Provide the [x, y] coordinate of the cell's center where the given text is located.  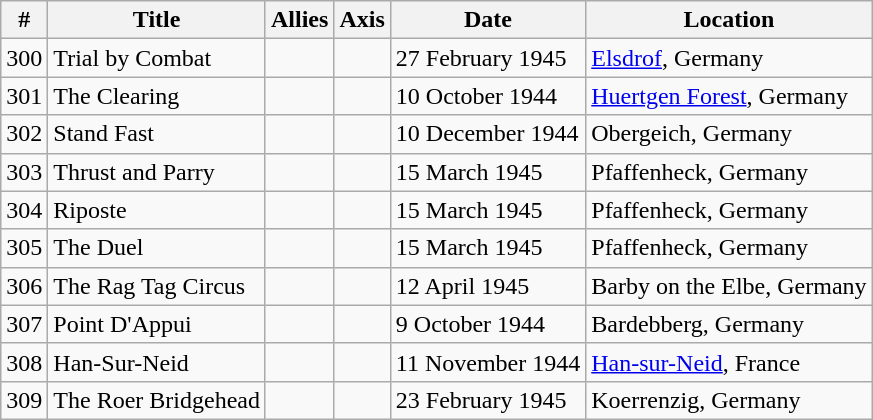
Han-Sur-Neid [157, 362]
307 [24, 324]
Riposte [157, 210]
Trial by Combat [157, 58]
27 February 1945 [488, 58]
Barby on the Elbe, Germany [729, 286]
305 [24, 248]
# [24, 20]
23 February 1945 [488, 400]
Thrust and Parry [157, 172]
The Clearing [157, 96]
Allies [299, 20]
Bardebberg, Germany [729, 324]
308 [24, 362]
300 [24, 58]
Stand Fast [157, 134]
304 [24, 210]
11 November 1944 [488, 362]
10 December 1944 [488, 134]
The Roer Bridgehead [157, 400]
306 [24, 286]
Han-sur-Neid, France [729, 362]
The Rag Tag Circus [157, 286]
309 [24, 400]
Title [157, 20]
Point D'Appui [157, 324]
Obergeich, Germany [729, 134]
Huertgen Forest, Germany [729, 96]
Date [488, 20]
Koerrenzig, Germany [729, 400]
10 October 1944 [488, 96]
302 [24, 134]
303 [24, 172]
The Duel [157, 248]
9 October 1944 [488, 324]
301 [24, 96]
Axis [362, 20]
Elsdrof, Germany [729, 58]
12 April 1945 [488, 286]
Location [729, 20]
